Return (X, Y) of the center of cell containing provided text 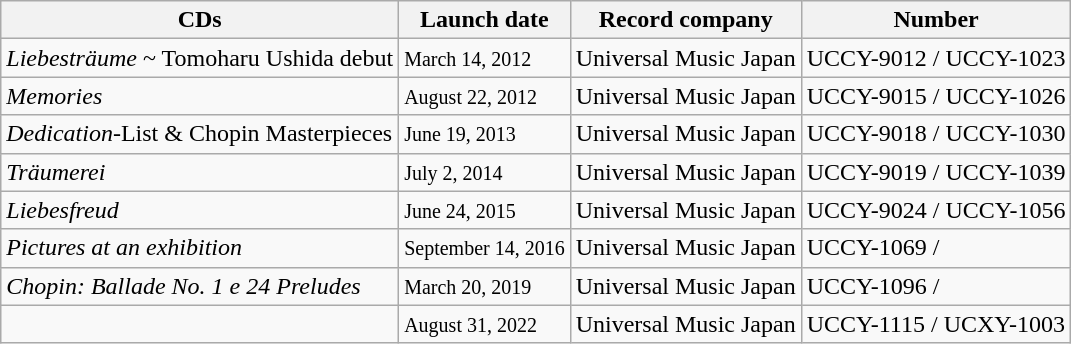
Träumerei (200, 172)
June 24, 2015 (485, 210)
UCCY-1096 / (936, 286)
Chopin: Ballade No. 1 e 24 Preludes (200, 286)
Dedication-List & Chopin Masterpieces (200, 134)
UCCY-1069 / (936, 248)
Liebesträume ~ Tomoharu Ushida debut (200, 58)
CDs (200, 20)
UCCY-9015 / UCCY-1026 (936, 96)
Memories (200, 96)
UCCY-9024 / UCCY-1056 (936, 210)
UCCY-9018 / UCCY-1030 (936, 134)
UCCY-1115 / UCXY-1003 (936, 324)
March 14, 2012 (485, 58)
UCCY-9019 / UCCY-1039 (936, 172)
Liebesfreud (200, 210)
June 19, 2013 (485, 134)
March 20, 2019 (485, 286)
Record company (686, 20)
September 14, 2016 (485, 248)
Number (936, 20)
August 22, 2012 (485, 96)
Launch date (485, 20)
Pictures at an exhibition (200, 248)
UCCY-9012 / UCCY-1023 (936, 58)
July 2, 2014 (485, 172)
August 31, 2022 (485, 324)
